Return the (X, Y) coordinate for the center point of the cell that contains the specified text.  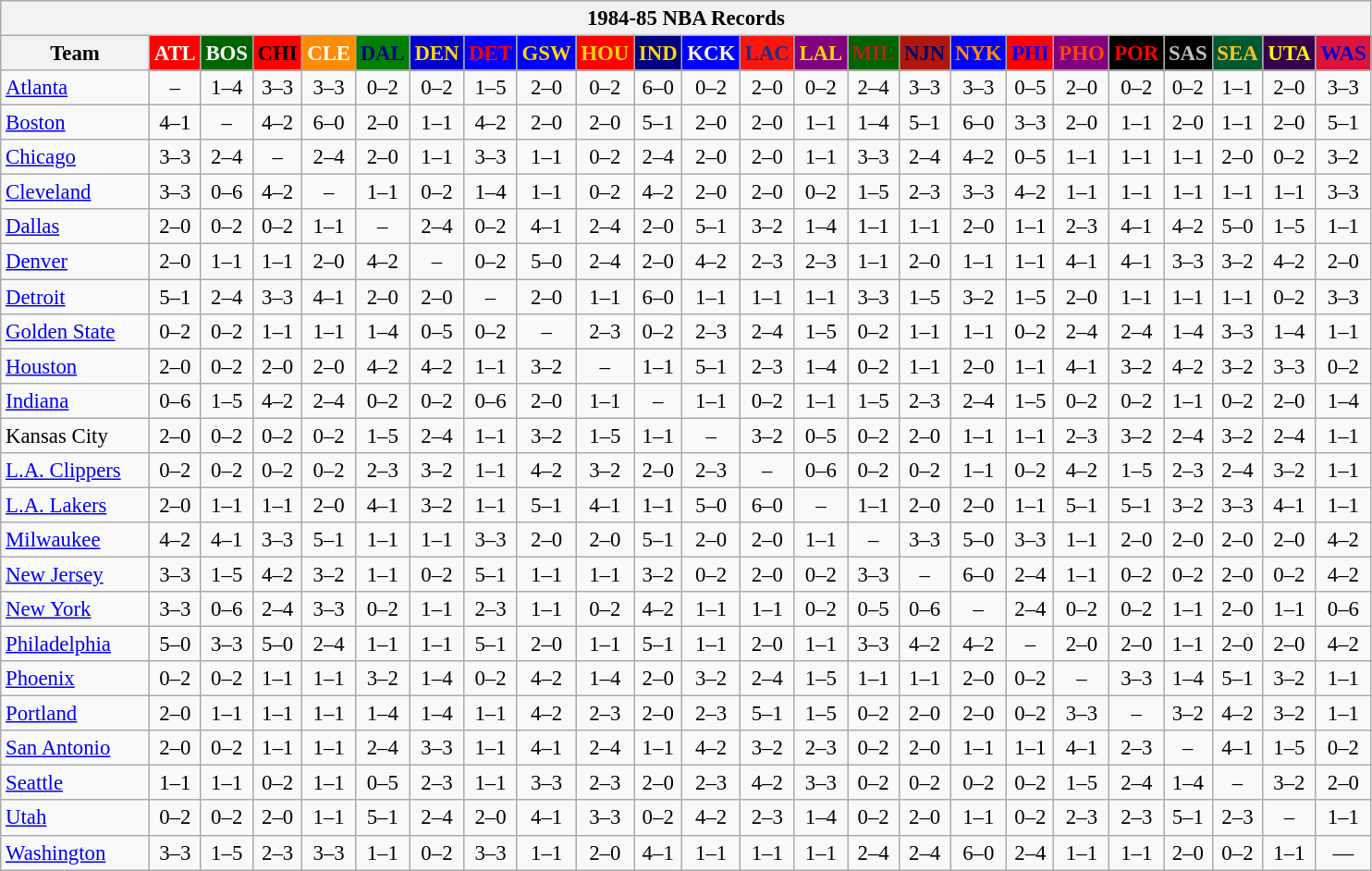
CHI (277, 54)
Chicago (76, 157)
Portland (76, 714)
Houston (76, 366)
Phoenix (76, 679)
Denver (76, 262)
MIL (874, 54)
Washington (76, 853)
NJN (925, 54)
DET (490, 54)
IND (658, 54)
Kansas City (76, 435)
New Jersey (76, 574)
ATL (175, 54)
WAS (1343, 54)
KCK (712, 54)
POR (1137, 54)
Philadelphia (76, 644)
Atlanta (76, 88)
DAL (383, 54)
LAC (767, 54)
Detroit (76, 297)
LAL (821, 54)
NYK (978, 54)
CLE (329, 54)
Boston (76, 123)
GSW (546, 54)
Indiana (76, 400)
SEA (1237, 54)
PHI (1030, 54)
Dallas (76, 227)
BOS (227, 54)
HOU (605, 54)
Team (76, 54)
Cleveland (76, 192)
PHO (1082, 54)
L.A. Lakers (76, 505)
UTA (1289, 54)
Utah (76, 818)
Seattle (76, 783)
— (1343, 853)
San Antonio (76, 748)
New York (76, 609)
Golden State (76, 331)
L.A. Clippers (76, 471)
DEN (436, 54)
SAS (1188, 54)
Milwaukee (76, 540)
1984-85 NBA Records (686, 18)
